Determine the (x, y) coordinate at the center of the cell enclosing the given text.  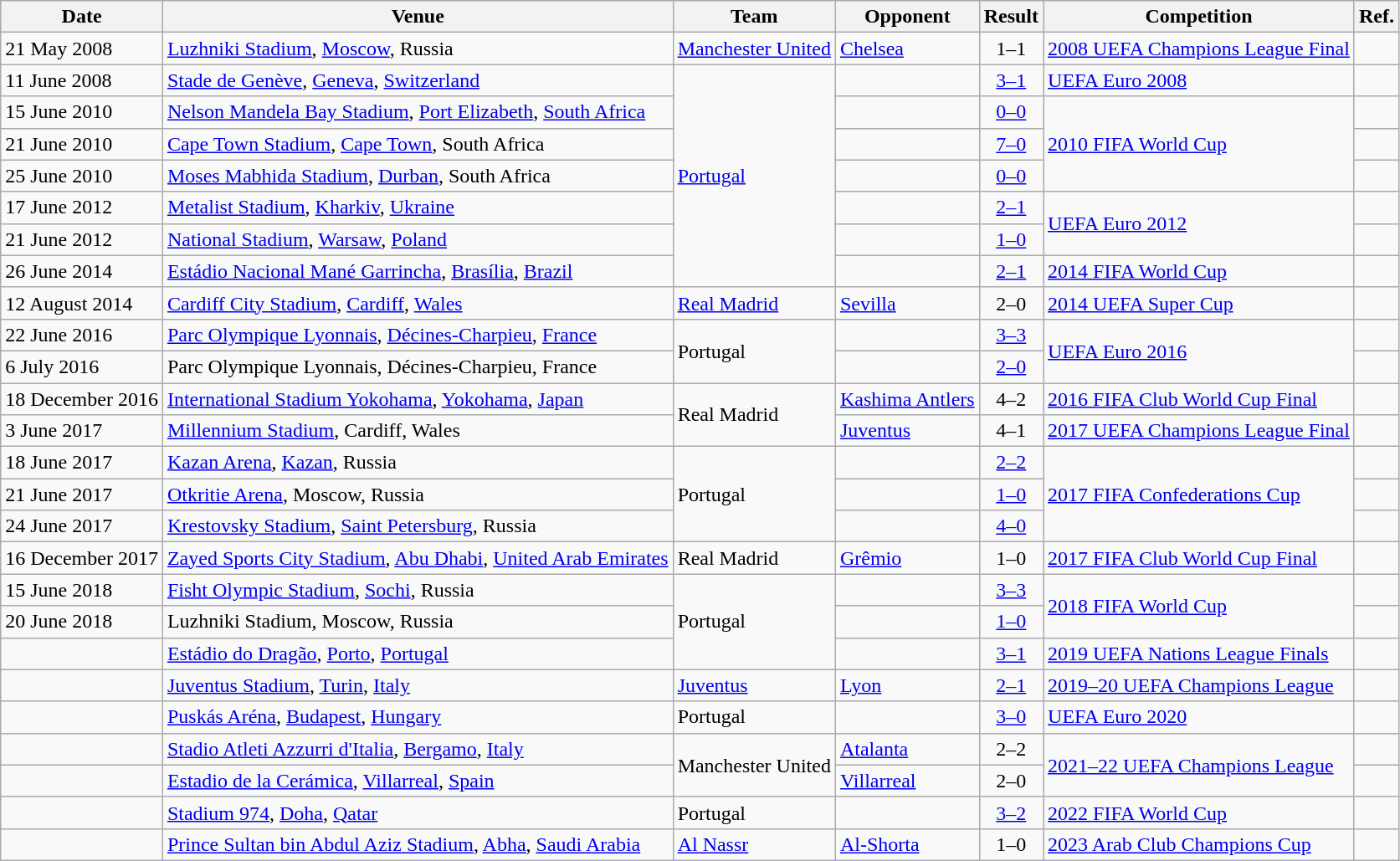
2014 UEFA Super Cup (1199, 303)
3–2 (1011, 812)
Atalanta (907, 749)
2016 FIFA Club World Cup Final (1199, 399)
Cape Town Stadium, Cape Town, South Africa (418, 144)
2019 UEFA Nations League Finals (1199, 653)
Prince Sultan bin Abdul Aziz Stadium, Abha, Saudi Arabia (418, 844)
Result (1011, 17)
2021–22 UEFA Champions League (1199, 765)
11 June 2008 (82, 80)
National Stadium, Warsaw, Poland (418, 239)
Metalist Stadium, Kharkiv, Ukraine (418, 208)
UEFA Euro 2008 (1199, 80)
4–0 (1011, 526)
2022 FIFA World Cup (1199, 812)
2008 UEFA Champions League Final (1199, 49)
6 July 2016 (82, 366)
Al-Shorta (907, 844)
Stade de Genève, Geneva, Switzerland (418, 80)
2019–20 UEFA Champions League (1199, 685)
3–0 (1011, 717)
Lyon (907, 685)
15 June 2010 (82, 112)
Estadio de la Cerámica, Villarreal, Spain (418, 781)
18 December 2016 (82, 399)
20 June 2018 (82, 622)
Puskás Aréna, Budapest, Hungary (418, 717)
UEFA Euro 2016 (1199, 351)
Ref. (1376, 17)
16 December 2017 (82, 558)
Cardiff City Stadium, Cardiff, Wales (418, 303)
3 June 2017 (82, 431)
4–1 (1011, 431)
Villarreal (907, 781)
Millennium Stadium, Cardiff, Wales (418, 431)
2014 FIFA World Cup (1199, 271)
21 May 2008 (82, 49)
Moses Mabhida Stadium, Durban, South Africa (418, 176)
Competition (1199, 17)
Chelsea (907, 49)
Opponent (907, 17)
12 August 2014 (82, 303)
21 June 2012 (82, 239)
Kashima Antlers (907, 399)
Otkritie Arena, Moscow, Russia (418, 495)
18 June 2017 (82, 463)
Estádio do Dragão, Porto, Portugal (418, 653)
Stadio Atleti Azzurri d'Italia, Bergamo, Italy (418, 749)
Kazan Arena, Kazan, Russia (418, 463)
24 June 2017 (82, 526)
26 June 2014 (82, 271)
2017 FIFA Confederations Cup (1199, 495)
Al Nassr (754, 844)
21 June 2017 (82, 495)
Sevilla (907, 303)
2023 Arab Club Champions Cup (1199, 844)
25 June 2010 (82, 176)
2017 FIFA Club World Cup Final (1199, 558)
Date (82, 17)
22 June 2016 (82, 335)
Grêmio (907, 558)
Krestovsky Stadium, Saint Petersburg, Russia (418, 526)
Venue (418, 17)
Juventus Stadium, Turin, Italy (418, 685)
21 June 2010 (82, 144)
Fisht Olympic Stadium, Sochi, Russia (418, 590)
Nelson Mandela Bay Stadium, Port Elizabeth, South Africa (418, 112)
International Stadium Yokohama, Yokohama, Japan (418, 399)
17 June 2012 (82, 208)
2017 UEFA Champions League Final (1199, 431)
UEFA Euro 2012 (1199, 223)
Stadium 974, Doha, Qatar (418, 812)
2018 FIFA World Cup (1199, 606)
7–0 (1011, 144)
Estádio Nacional Mané Garrincha, Brasília, Brazil (418, 271)
Team (754, 17)
UEFA Euro 2020 (1199, 717)
1–1 (1011, 49)
15 June 2018 (82, 590)
Zayed Sports City Stadium, Abu Dhabi, United Arab Emirates (418, 558)
2010 FIFA World Cup (1199, 144)
4–2 (1011, 399)
